Detect which cell encompasses the target text, then output its [x, y] center coordinate. 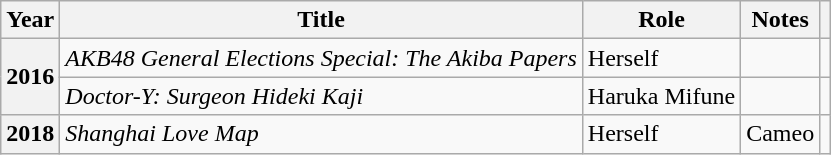
Shanghai Love Map [322, 134]
Cameo [780, 134]
Title [322, 20]
2016 [30, 77]
AKB48 General Elections Special: The Akiba Papers [322, 58]
Doctor-Y: Surgeon Hideki Kaji [322, 96]
Role [661, 20]
Haruka Mifune [661, 96]
2018 [30, 134]
Year [30, 20]
Notes [780, 20]
